Extract the (x, y) coordinate from the center of the cell holding the provided text.  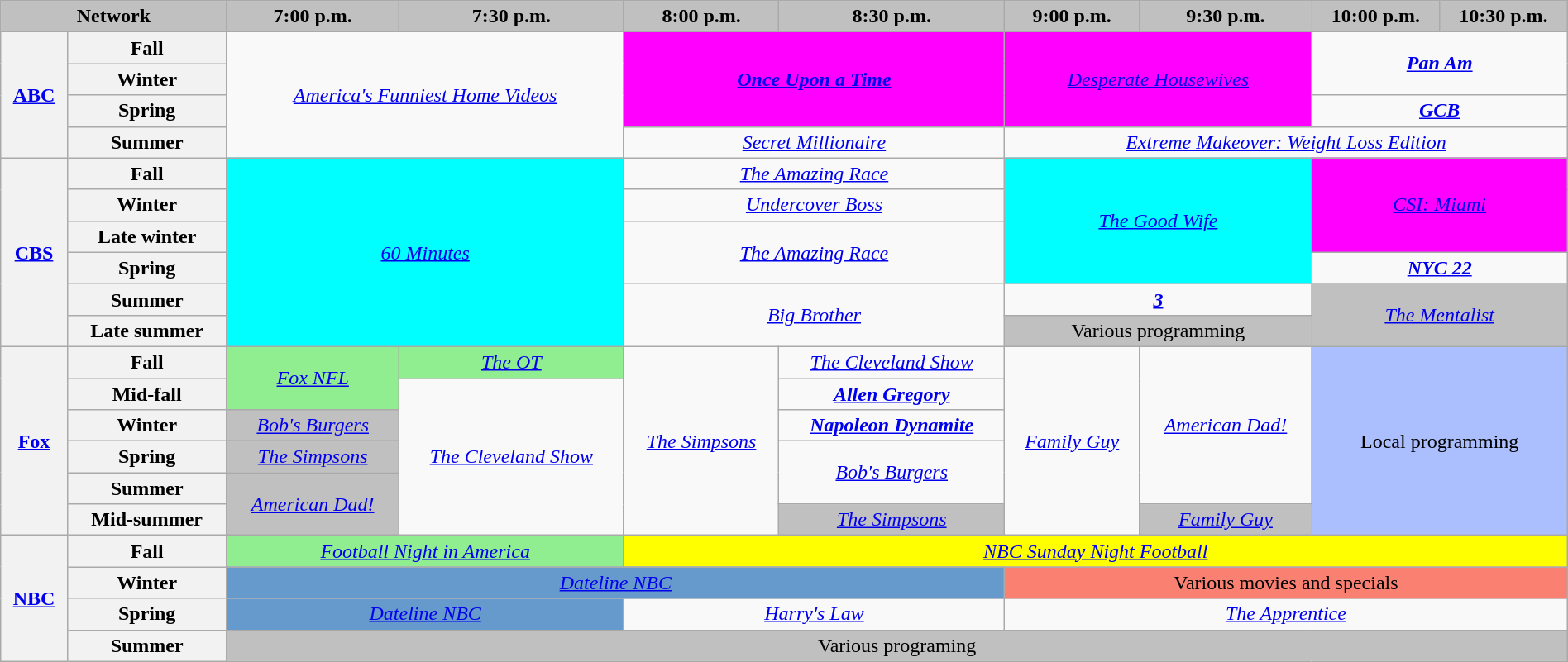
Mid-fall (147, 394)
CSI: Miami (1439, 205)
Fox (35, 441)
NBC (35, 598)
America's Funniest Home Videos (425, 95)
Mid-summer (147, 520)
Football Night in America (425, 551)
NYC 22 (1439, 268)
Network (114, 17)
Local programming (1439, 441)
The OT (511, 362)
8:00 p.m. (701, 17)
3 (1159, 299)
The Good Wife (1159, 221)
The Mentalist (1439, 315)
Napoleon Dynamite (892, 426)
7:30 p.m. (511, 17)
CBS (35, 252)
9:30 p.m. (1226, 17)
ABC (35, 95)
Big Brother (814, 315)
Undercover Boss (814, 205)
10:00 p.m. (1375, 17)
60 Minutes (425, 252)
Pan Am (1439, 64)
10:30 p.m. (1503, 17)
Fox NFL (313, 378)
8:30 p.m. (892, 17)
Desperate Housewives (1159, 79)
Allen Gregory (892, 394)
Secret Millionaire (814, 142)
Harry's Law (814, 614)
9:00 p.m. (1072, 17)
Late summer (147, 331)
Various programming (1159, 331)
Once Upon a Time (814, 79)
Late winter (147, 236)
7:00 p.m. (313, 17)
GCB (1439, 111)
The Apprentice (1287, 614)
NBC Sunday Night Football (1095, 551)
Various programing (896, 645)
Various movies and specials (1287, 583)
Extreme Makeover: Weight Loss Edition (1287, 142)
